Identify which cell holds the provided text, then report its [X, Y] central coordinate. 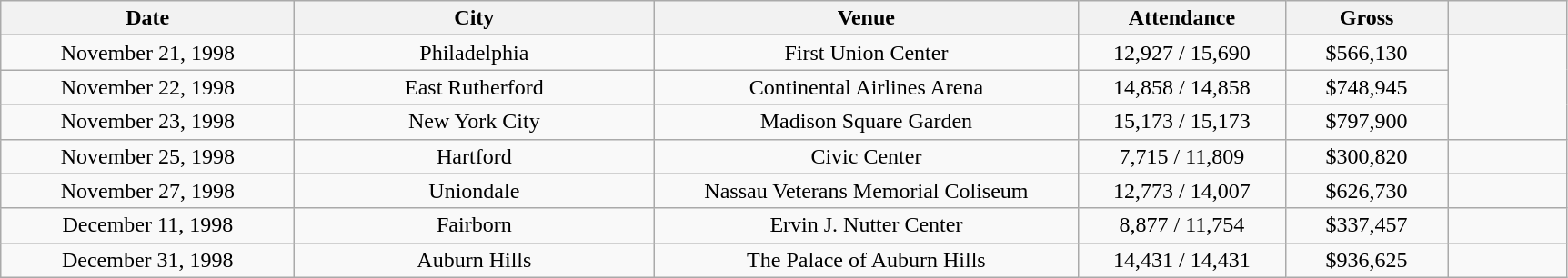
The Palace of Auburn Hills [866, 260]
14,431 / 14,431 [1182, 260]
Ervin J. Nutter Center [866, 225]
Civic Center [866, 156]
$797,900 [1366, 122]
Continental Airlines Arena [866, 87]
East Rutherford [475, 87]
Attendance [1182, 18]
December 11, 1998 [147, 225]
November 25, 1998 [147, 156]
$748,945 [1366, 87]
Auburn Hills [475, 260]
$300,820 [1366, 156]
Gross [1366, 18]
November 27, 1998 [147, 191]
14,858 / 14,858 [1182, 87]
$337,457 [1366, 225]
Philadelphia [475, 53]
$626,730 [1366, 191]
November 23, 1998 [147, 122]
12,773 / 14,007 [1182, 191]
November 21, 1998 [147, 53]
City [475, 18]
Venue [866, 18]
Date [147, 18]
Uniondale [475, 191]
8,877 / 11,754 [1182, 225]
15,173 / 15,173 [1182, 122]
December 31, 1998 [147, 260]
Madison Square Garden [866, 122]
Nassau Veterans Memorial Coliseum [866, 191]
First Union Center [866, 53]
Fairborn [475, 225]
12,927 / 15,690 [1182, 53]
November 22, 1998 [147, 87]
7,715 / 11,809 [1182, 156]
Hartford [475, 156]
$936,625 [1366, 260]
$566,130 [1366, 53]
New York City [475, 122]
